Detect which cell encompasses the target text, then output its (x, y) center coordinate. 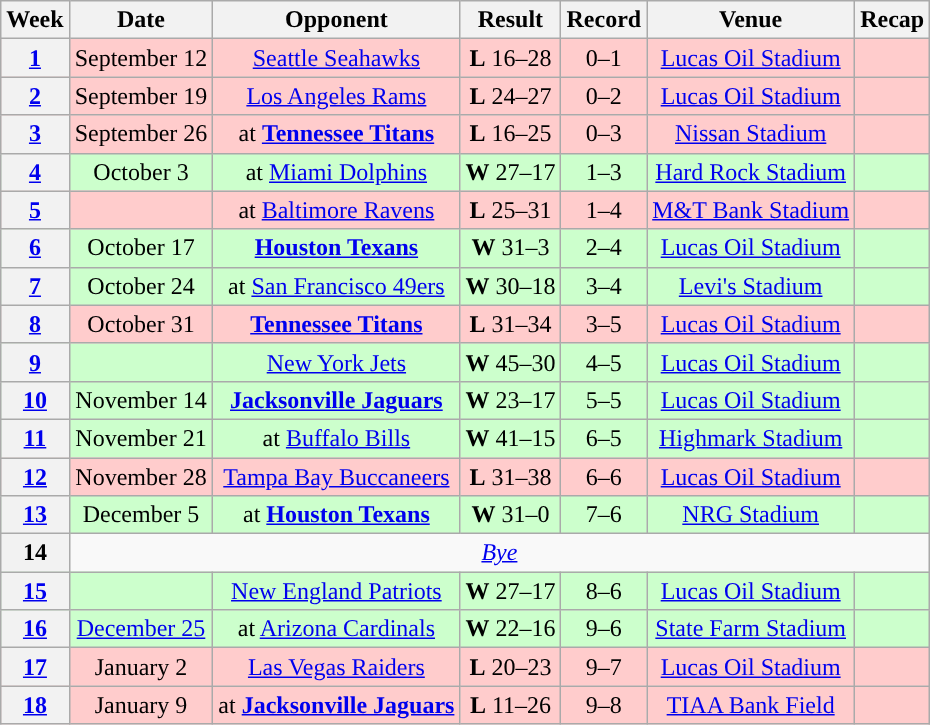
18 (35, 705)
January 2 (141, 667)
2–4 (604, 248)
11 (35, 438)
13 (35, 515)
at Buffalo Bills (336, 438)
7 (35, 286)
at Jacksonville Jaguars (336, 705)
Week (35, 20)
L 25–31 (510, 210)
W 23–17 (510, 400)
New York Jets (336, 362)
November 28 (141, 477)
W 22–16 (510, 629)
Levi's Stadium (751, 286)
October 24 (141, 286)
Las Vegas Raiders (336, 667)
9 (35, 362)
November 21 (141, 438)
November 14 (141, 400)
at Tennessee Titans (336, 134)
L 31–38 (510, 477)
at Miami Dolphins (336, 172)
at Houston Texans (336, 515)
Nissan Stadium (751, 134)
Jacksonville Jaguars (336, 400)
Record (604, 20)
8–6 (604, 591)
W 31–3 (510, 248)
Recap (892, 20)
9–6 (604, 629)
7–6 (604, 515)
0–3 (604, 134)
17 (35, 667)
6 (35, 248)
Seattle Seahawks (336, 58)
Tennessee Titans (336, 324)
L 11–26 (510, 705)
TIAA Bank Field (751, 705)
October 17 (141, 248)
W 45–30 (510, 362)
December 5 (141, 515)
L 20–23 (510, 667)
6–6 (604, 477)
12 (35, 477)
4 (35, 172)
October 31 (141, 324)
Highmark Stadium (751, 438)
0–1 (604, 58)
Hard Rock Stadium (751, 172)
3–4 (604, 286)
10 (35, 400)
3 (35, 134)
Los Angeles Rams (336, 96)
3–5 (604, 324)
W 41–15 (510, 438)
Result (510, 20)
9–8 (604, 705)
4–5 (604, 362)
L 16–25 (510, 134)
L 31–34 (510, 324)
September 19 (141, 96)
1 (35, 58)
16 (35, 629)
December 25 (141, 629)
9–7 (604, 667)
14 (35, 553)
M&T Bank Stadium (751, 210)
Tampa Bay Buccaneers (336, 477)
Houston Texans (336, 248)
8 (35, 324)
Date (141, 20)
W 31–0 (510, 515)
L 24–27 (510, 96)
September 26 (141, 134)
at San Francisco 49ers (336, 286)
Bye (500, 553)
0–2 (604, 96)
1–3 (604, 172)
5 (35, 210)
January 9 (141, 705)
W 30–18 (510, 286)
Venue (751, 20)
6–5 (604, 438)
Opponent (336, 20)
1–4 (604, 210)
October 3 (141, 172)
State Farm Stadium (751, 629)
5–5 (604, 400)
15 (35, 591)
at Arizona Cardinals (336, 629)
NRG Stadium (751, 515)
at Baltimore Ravens (336, 210)
New England Patriots (336, 591)
L 16–28 (510, 58)
2 (35, 96)
September 12 (141, 58)
